Search for the cell housing the specified text and yield its (x, y) center coordinate. 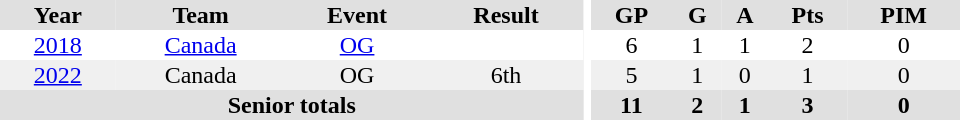
2022 (58, 75)
Result (506, 15)
6 (631, 45)
Senior totals (292, 105)
5 (631, 75)
PIM (904, 15)
GP (631, 15)
G (698, 15)
11 (631, 105)
3 (808, 105)
2018 (58, 45)
Year (58, 15)
Team (201, 15)
A (745, 15)
6th (506, 75)
Event (358, 15)
Pts (808, 15)
